Detect which cell encompasses the target text, then output its (x, y) center coordinate. 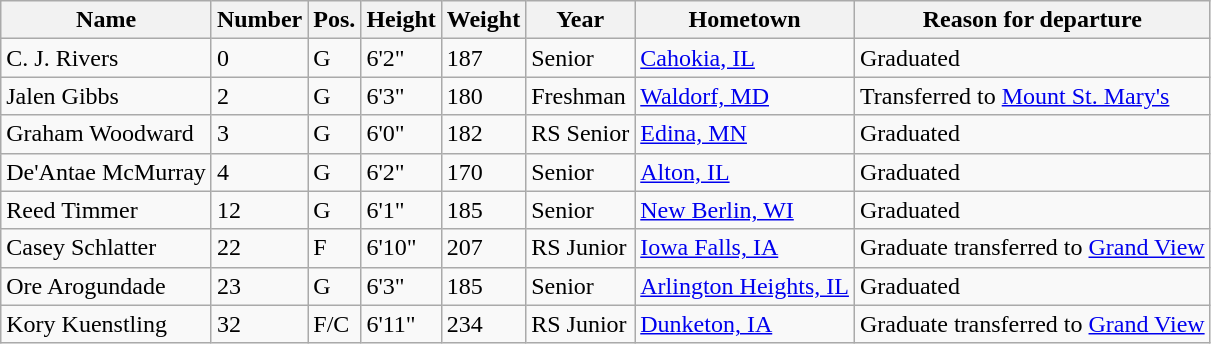
Height (401, 20)
Edina, MN (745, 134)
32 (259, 324)
Waldorf, MD (745, 96)
Casey Schlatter (106, 248)
Freshman (580, 96)
6'10" (401, 248)
6'1" (401, 210)
De'Antae McMurray (106, 172)
F/C (334, 324)
Number (259, 20)
Year (580, 20)
Hometown (745, 20)
Name (106, 20)
C. J. Rivers (106, 58)
6'11" (401, 324)
6'0" (401, 134)
12 (259, 210)
Pos. (334, 20)
182 (483, 134)
Transferred to Mount St. Mary's (1032, 96)
Jalen Gibbs (106, 96)
22 (259, 248)
23 (259, 286)
Weight (483, 20)
Dunketon, IA (745, 324)
RS Senior (580, 134)
Graham Woodward (106, 134)
180 (483, 96)
4 (259, 172)
234 (483, 324)
207 (483, 248)
Cahokia, IL (745, 58)
F (334, 248)
Kory Kuenstling (106, 324)
Ore Arogundade (106, 286)
187 (483, 58)
Reed Timmer (106, 210)
0 (259, 58)
Iowa Falls, IA (745, 248)
New Berlin, WI (745, 210)
Arlington Heights, IL (745, 286)
3 (259, 134)
2 (259, 96)
Alton, IL (745, 172)
Reason for departure (1032, 20)
170 (483, 172)
